Identify which cell holds the provided text, then report its (x, y) central coordinate. 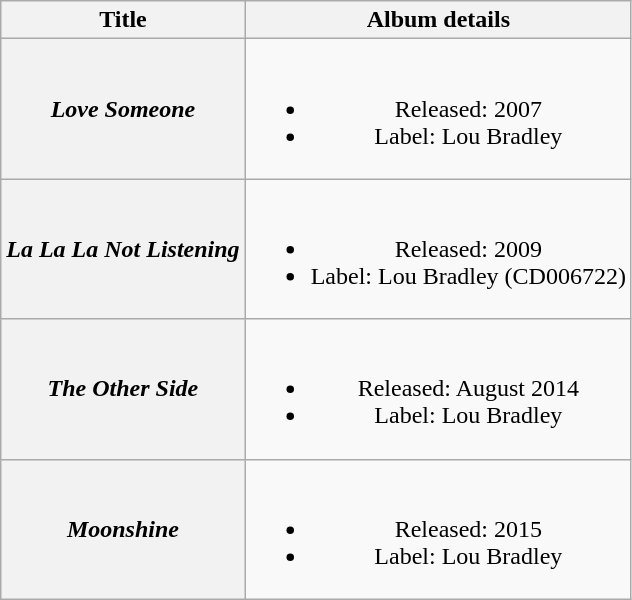
Released: 2007Label: Lou Bradley (438, 109)
Album details (438, 20)
The Other Side (123, 389)
Released: 2015Label: Lou Bradley (438, 529)
Moonshine (123, 529)
Title (123, 20)
Love Someone (123, 109)
Released: 2009Label: Lou Bradley (CD006722) (438, 249)
La La La Not Listening (123, 249)
Released: August 2014Label: Lou Bradley (438, 389)
